Determine the (x, y) coordinate at the center of the cell enclosing the given text.  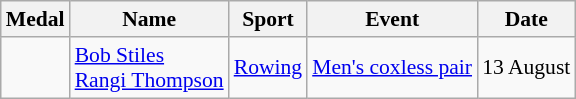
Rowing (268, 68)
Event (392, 19)
Sport (268, 19)
Men's coxless pair (392, 68)
Name (150, 19)
Date (526, 19)
Medal (36, 19)
Bob StilesRangi Thompson (150, 68)
13 August (526, 68)
